Determine the (X, Y) coordinate at the center of the cell enclosing the given text.  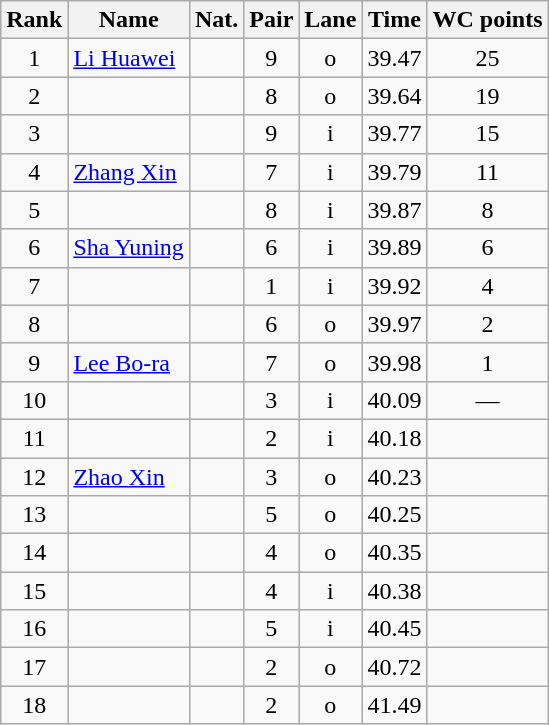
14 (34, 553)
— (488, 400)
Li Huawei (129, 58)
18 (34, 705)
39.92 (394, 286)
10 (34, 400)
17 (34, 667)
Lane (330, 20)
Pair (272, 20)
39.79 (394, 172)
25 (488, 58)
39.47 (394, 58)
39.97 (394, 324)
13 (34, 515)
40.45 (394, 629)
39.64 (394, 96)
Zhang Xin (129, 172)
40.18 (394, 438)
40.72 (394, 667)
Sha Yuning (129, 248)
40.23 (394, 477)
39.89 (394, 248)
Time (394, 20)
WC points (488, 20)
41.49 (394, 705)
40.09 (394, 400)
19 (488, 96)
40.35 (394, 553)
Lee Bo-ra (129, 362)
16 (34, 629)
Zhao Xin (129, 477)
40.38 (394, 591)
40.25 (394, 515)
Nat. (216, 20)
39.98 (394, 362)
39.87 (394, 210)
12 (34, 477)
39.77 (394, 134)
Rank (34, 20)
Name (129, 20)
